Provide the (X, Y) coordinate of the cell's center where the given text is located.  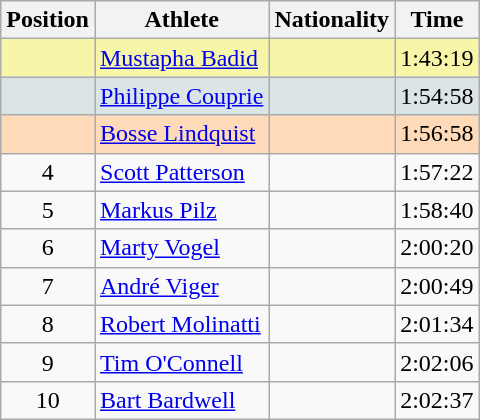
6 (48, 248)
Time (437, 20)
1:56:58 (437, 134)
2:00:20 (437, 248)
7 (48, 286)
10 (48, 400)
2:02:37 (437, 400)
Position (48, 20)
4 (48, 172)
1:57:22 (437, 172)
Markus Pilz (181, 210)
Athlete (181, 20)
2:02:06 (437, 362)
Tim O'Connell (181, 362)
9 (48, 362)
André Viger (181, 286)
Robert Molinatti (181, 324)
2:00:49 (437, 286)
5 (48, 210)
Marty Vogel (181, 248)
Scott Patterson (181, 172)
1:43:19 (437, 58)
Mustapha Badid (181, 58)
Philippe Couprie (181, 96)
Nationality (332, 20)
8 (48, 324)
Bosse Lindquist (181, 134)
Bart Bardwell (181, 400)
1:54:58 (437, 96)
1:58:40 (437, 210)
2:01:34 (437, 324)
